Find where the given text appears and provide that cell's center as [x, y] coordinate. 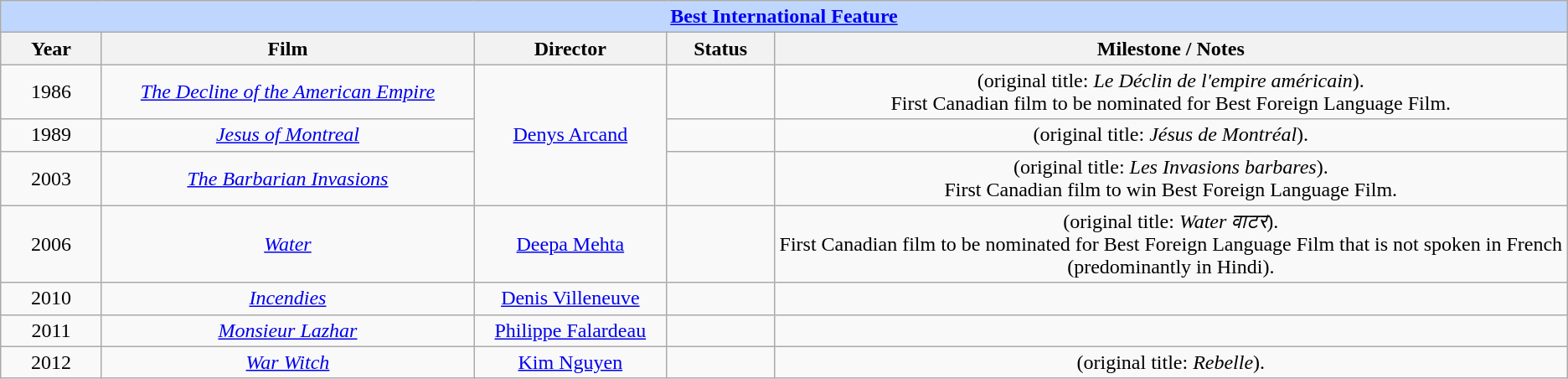
The Decline of the American Empire [287, 92]
Best International Feature [784, 17]
The Barbarian Invasions [287, 178]
(original title: Rebelle). [1171, 362]
Incendies [287, 299]
1986 [51, 92]
Monsieur Lazhar [287, 330]
Denis Villeneuve [570, 299]
Deepa Mehta [570, 244]
Year [51, 49]
2003 [51, 178]
(original title: Le Déclin de l'empire américain).First Canadian film to be nominated for Best Foreign Language Film. [1171, 92]
(original title: Les Invasions barbares).First Canadian film to win Best Foreign Language Film. [1171, 178]
2010 [51, 299]
War Witch [287, 362]
Status [720, 49]
Denys Arcand [570, 135]
2012 [51, 362]
Milestone / Notes [1171, 49]
Film [287, 49]
Jesus of Montreal [287, 135]
Water [287, 244]
Philippe Falardeau [570, 330]
2011 [51, 330]
Kim Nguyen [570, 362]
(original title: Jésus de Montréal). [1171, 135]
Director [570, 49]
1989 [51, 135]
2006 [51, 244]
